Provide the [X, Y] coordinate of the cell's center where the given text is located.  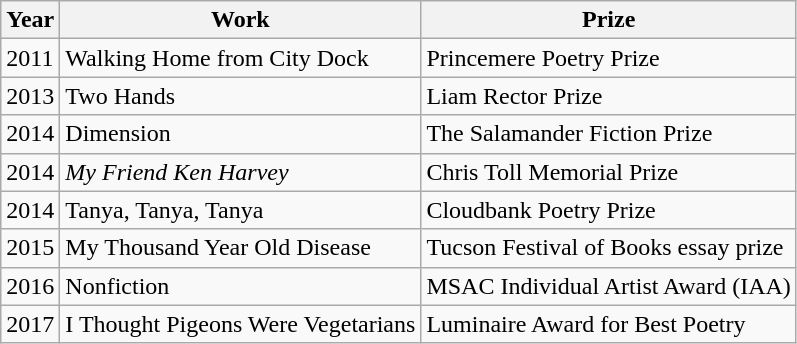
2015 [30, 248]
2011 [30, 58]
Cloudbank Poetry Prize [609, 210]
Work [240, 20]
Year [30, 20]
The Salamander Fiction Prize [609, 134]
I Thought Pigeons Were Vegetarians [240, 324]
MSAC Individual Artist Award (IAA) [609, 286]
My Friend Ken Harvey [240, 172]
Two Hands [240, 96]
My Thousand Year Old Disease [240, 248]
Dimension [240, 134]
Chris Toll Memorial Prize [609, 172]
2017 [30, 324]
Tucson Festival of Books essay prize [609, 248]
2016 [30, 286]
Tanya, Tanya, Tanya [240, 210]
Walking Home from City Dock [240, 58]
Prize [609, 20]
Liam Rector Prize [609, 96]
Nonfiction [240, 286]
Princemere Poetry Prize [609, 58]
2013 [30, 96]
Luminaire Award for Best Poetry [609, 324]
